Find where the given text appears and provide that cell's center as [x, y] coordinate. 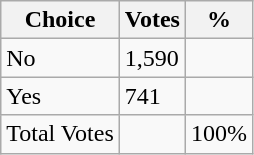
No [60, 58]
Choice [60, 20]
1,590 [152, 58]
Yes [60, 96]
741 [152, 96]
100% [218, 134]
% [218, 20]
Votes [152, 20]
Total Votes [60, 134]
